For the text-containing cell, return its midpoint in [x, y] coordinate format. 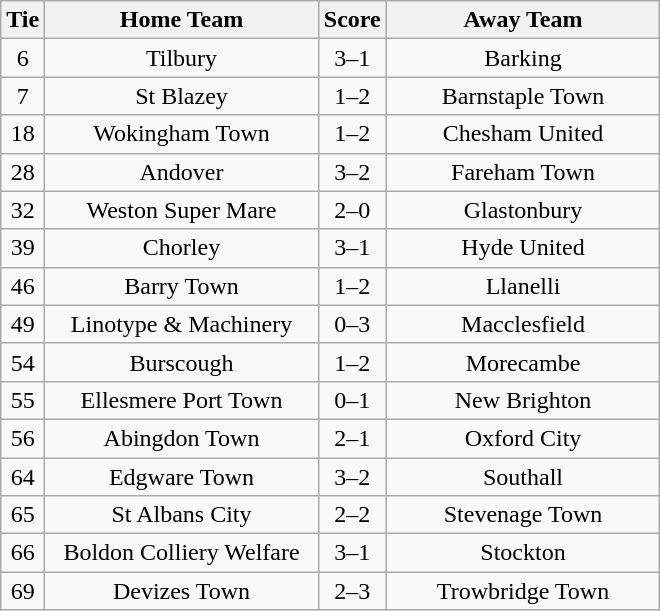
69 [23, 591]
Southall [523, 477]
2–2 [352, 515]
Trowbridge Town [523, 591]
0–3 [352, 324]
7 [23, 96]
Home Team [182, 20]
2–0 [352, 210]
49 [23, 324]
Hyde United [523, 248]
St Blazey [182, 96]
2–1 [352, 438]
65 [23, 515]
Linotype & Machinery [182, 324]
Macclesfield [523, 324]
Ellesmere Port Town [182, 400]
Stevenage Town [523, 515]
Chorley [182, 248]
39 [23, 248]
0–1 [352, 400]
Weston Super Mare [182, 210]
Llanelli [523, 286]
Devizes Town [182, 591]
Barry Town [182, 286]
St Albans City [182, 515]
Edgware Town [182, 477]
Wokingham Town [182, 134]
Barnstaple Town [523, 96]
Boldon Colliery Welfare [182, 553]
Glastonbury [523, 210]
Away Team [523, 20]
Tie [23, 20]
Andover [182, 172]
Tilbury [182, 58]
18 [23, 134]
Burscough [182, 362]
28 [23, 172]
6 [23, 58]
55 [23, 400]
Stockton [523, 553]
54 [23, 362]
Barking [523, 58]
2–3 [352, 591]
64 [23, 477]
46 [23, 286]
New Brighton [523, 400]
Fareham Town [523, 172]
56 [23, 438]
Chesham United [523, 134]
Oxford City [523, 438]
Morecambe [523, 362]
Abingdon Town [182, 438]
Score [352, 20]
66 [23, 553]
32 [23, 210]
